Return the [X, Y] coordinate for the center point of the cell that contains the specified text.  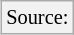
Source: [37, 18]
